Find where the given text appears and provide that cell's center as [X, Y] coordinate. 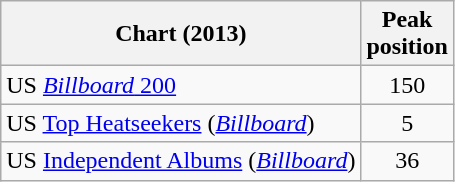
US Billboard 200 [181, 85]
150 [407, 85]
US Independent Albums (Billboard) [181, 161]
US Top Heatseekers (Billboard) [181, 123]
36 [407, 161]
Chart (2013) [181, 34]
Peakposition [407, 34]
5 [407, 123]
